Scan for the cell matching the given text and deliver its (X, Y) coordinate at center. 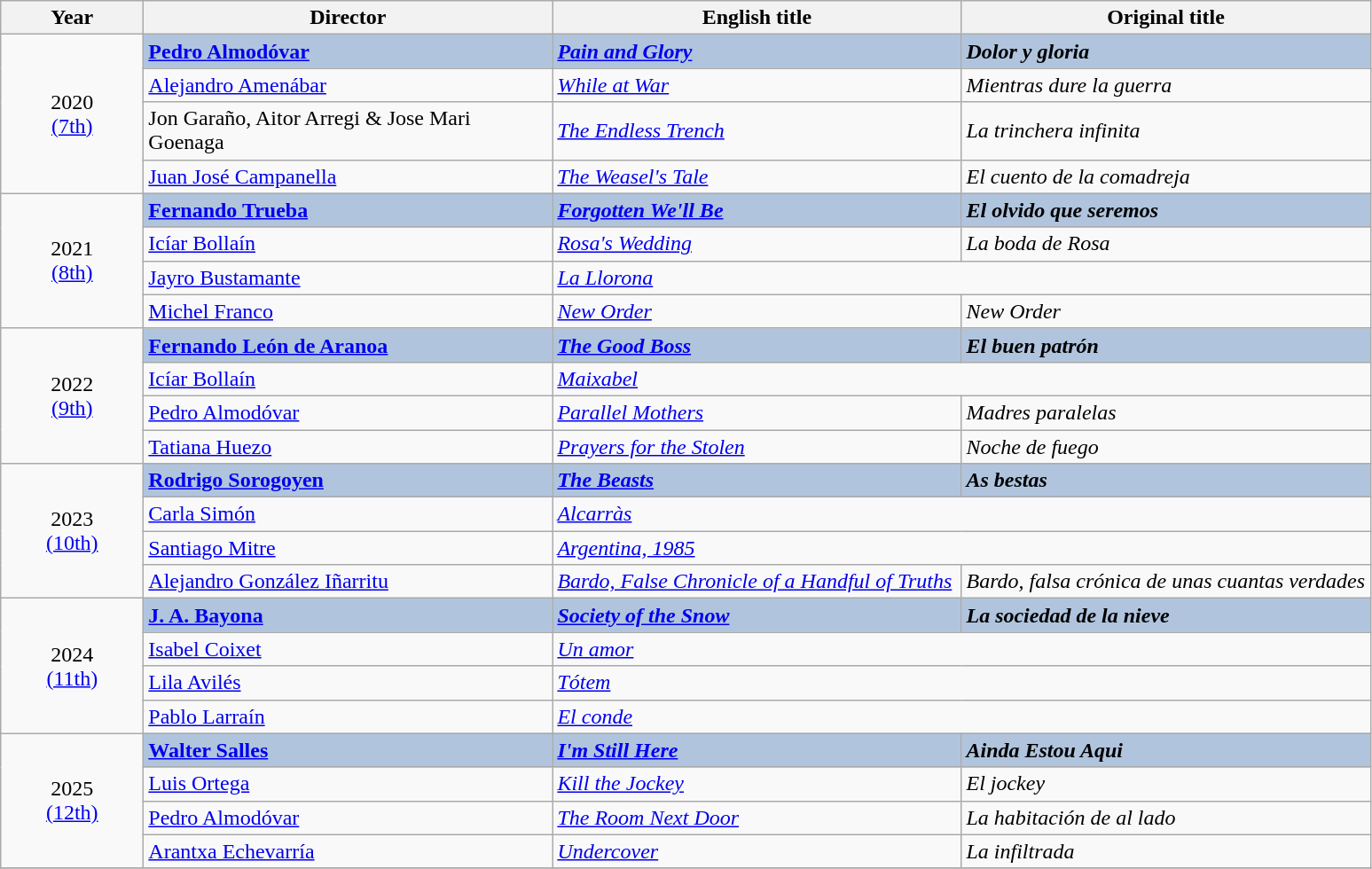
Lila Avilés (348, 683)
Tatiana Huezo (348, 446)
Jayro Bustamante (348, 278)
Argentina, 1985 (961, 548)
Noche de fuego (1165, 446)
La habitación de al lado (1165, 818)
Bardo, falsa crónica de unas cuantas verdades (1165, 582)
La infiltrada (1165, 851)
While at War (757, 85)
2020(7th) (73, 114)
2023(10th) (73, 531)
Dolor y gloria (1165, 51)
Pablo Larraín (348, 716)
I'm Still Here (757, 750)
The Endless Trench (757, 131)
Juan José Campanella (348, 176)
Alejandro González Iñarritu (348, 582)
Michel Franco (348, 311)
La boda de Rosa (1165, 244)
Prayers for the Stolen (757, 446)
Santiago Mitre (348, 548)
Luis Ortega (348, 784)
Fernando León de Aranoa (348, 345)
Alcarràs (961, 514)
The Beasts (757, 481)
La sociedad de la nieve (1165, 615)
Bardo, False Chronicle of a Handful of Truths (757, 582)
El jockey (1165, 784)
Rodrigo Sorogoyen (348, 481)
Fernando Trueba (348, 210)
2021(8th) (73, 261)
Undercover (757, 851)
Isabel Coixet (348, 649)
Mientras dure la guerra (1165, 85)
Parallel Mothers (757, 412)
Kill the Jockey (757, 784)
El conde (961, 716)
Year (73, 18)
Ainda Estou Aqui (1165, 750)
El olvido que seremos (1165, 210)
El cuento de la comadreja (1165, 176)
The Room Next Door (757, 818)
2025(12th) (73, 801)
Tótem (961, 683)
Society of the Snow (757, 615)
Jon Garaño, Aitor Arregi & Jose Mari Goenaga (348, 131)
Arantxa Echevarría (348, 851)
As bestas (1165, 481)
Alejandro Amenábar (348, 85)
La Llorona (961, 278)
The Weasel's Tale (757, 176)
2024(11th) (73, 666)
The Good Boss (757, 345)
English title (757, 18)
Forgotten We'll Be (757, 210)
El buen patrón (1165, 345)
J. A. Bayona (348, 615)
Rosa's Wedding (757, 244)
La trinchera infinita (1165, 131)
2022(9th) (73, 395)
Pain and Glory (757, 51)
Un amor (961, 649)
Director (348, 18)
Maixabel (961, 379)
Madres paralelas (1165, 412)
Original title (1165, 18)
Walter Salles (348, 750)
Carla Simón (348, 514)
